Find where the given text appears and provide that cell's center as [X, Y] coordinate. 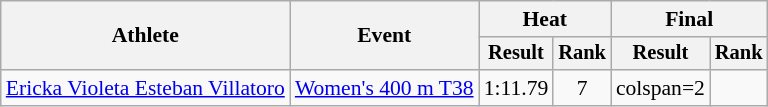
Women's 400 m T38 [384, 88]
Final [690, 19]
Heat [545, 19]
Athlete [146, 36]
1:11.79 [516, 88]
Event [384, 36]
colspan=2 [660, 88]
Ericka Violeta Esteban Villatoro [146, 88]
7 [582, 88]
